Find where the given text appears and provide that cell's center as (x, y) coordinate. 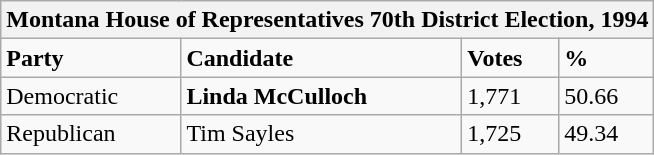
49.34 (606, 134)
Linda McCulloch (322, 96)
1,725 (510, 134)
Montana House of Representatives 70th District Election, 1994 (328, 20)
Party (91, 58)
Candidate (322, 58)
Votes (510, 58)
50.66 (606, 96)
% (606, 58)
Tim Sayles (322, 134)
Republican (91, 134)
Democratic (91, 96)
1,771 (510, 96)
